From the cell containing the given text, extract its center point as [X, Y] coordinate. 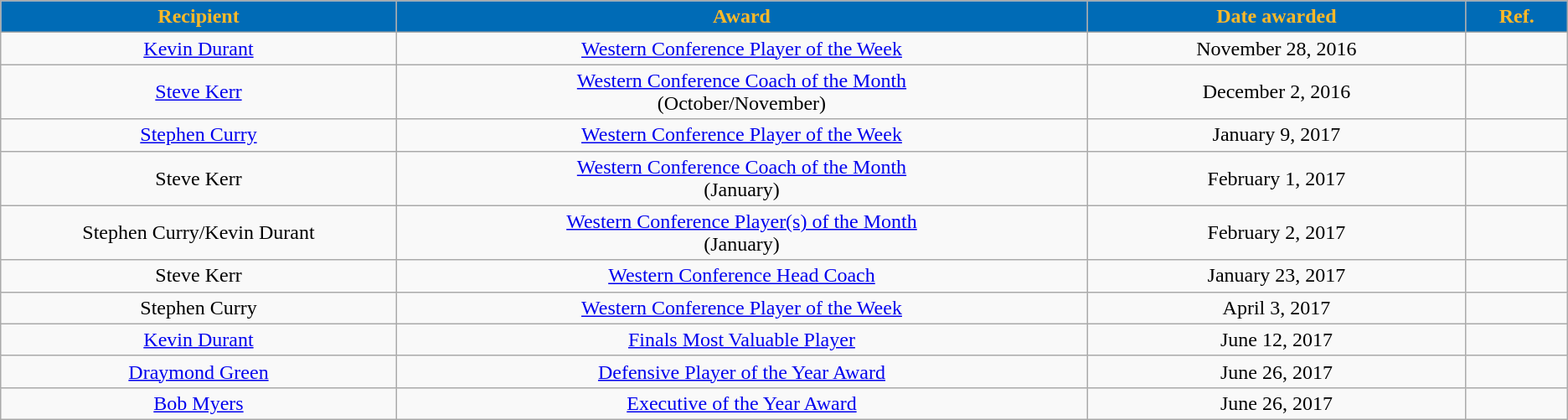
November 28, 2016 [1277, 49]
Western Conference Coach of the Month(January) [741, 178]
April 3, 2017 [1277, 308]
Ref. [1516, 17]
February 1, 2017 [1277, 178]
Bob Myers [199, 403]
Western Conference Player(s) of the Month(January) [741, 233]
December 2, 2016 [1277, 92]
Stephen Curry/Kevin Durant [199, 233]
Executive of the Year Award [741, 403]
Western Conference Coach of the Month(October/November) [741, 92]
Defensive Player of the Year Award [741, 371]
June 12, 2017 [1277, 340]
January 23, 2017 [1277, 276]
January 9, 2017 [1277, 135]
Finals Most Valuable Player [741, 340]
Award [741, 17]
Draymond Green [199, 371]
Western Conference Head Coach [741, 276]
Date awarded [1277, 17]
February 2, 2017 [1277, 233]
Recipient [199, 17]
